Scan for the cell matching the given text and deliver its [x, y] coordinate at center. 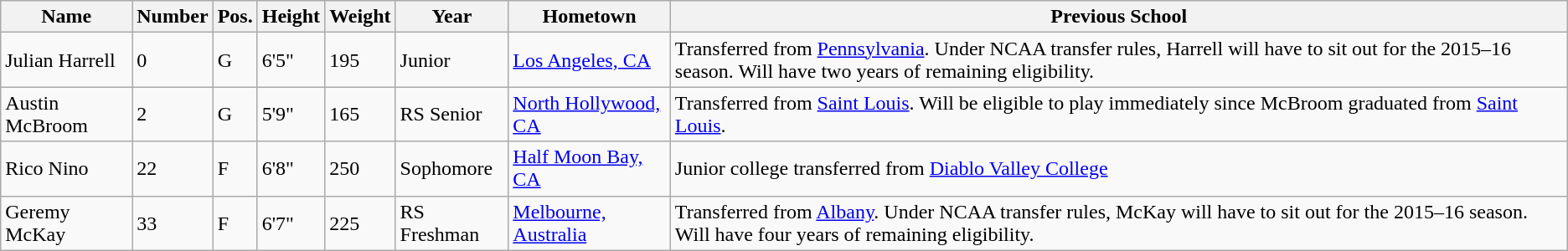
225 [360, 223]
Year [452, 17]
0 [173, 60]
Rico Nino [67, 169]
Height [291, 17]
165 [360, 114]
Junior [452, 60]
Melbourne, Australia [590, 223]
Geremy McKay [67, 223]
Junior college transferred from Diablo Valley College [1119, 169]
Half Moon Bay, CA [590, 169]
195 [360, 60]
Hometown [590, 17]
Weight [360, 17]
6'8" [291, 169]
Julian Harrell [67, 60]
6'7" [291, 223]
RS Freshman [452, 223]
RS Senior [452, 114]
5'9" [291, 114]
Pos. [235, 17]
6'5" [291, 60]
33 [173, 223]
Austin McBroom [67, 114]
Name [67, 17]
North Hollywood, CA [590, 114]
Transferred from Albany. Under NCAA transfer rules, McKay will have to sit out for the 2015–16 season. Will have four years of remaining eligibility. [1119, 223]
2 [173, 114]
22 [173, 169]
250 [360, 169]
Sophomore [452, 169]
Number [173, 17]
Los Angeles, CA [590, 60]
Transferred from Saint Louis. Will be eligible to play immediately since McBroom graduated from Saint Louis. [1119, 114]
Previous School [1119, 17]
